Locate the cell with the specified text and output its [X, Y] center coordinate. 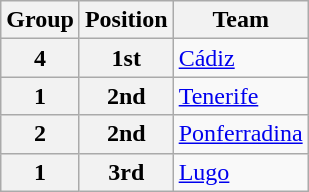
Team [240, 20]
1st [126, 58]
Cádiz [240, 58]
3rd [126, 172]
Position [126, 20]
Group [40, 20]
2 [40, 134]
Lugo [240, 172]
4 [40, 58]
Ponferradina [240, 134]
Tenerife [240, 96]
